Return (x, y) of the center of cell containing provided text 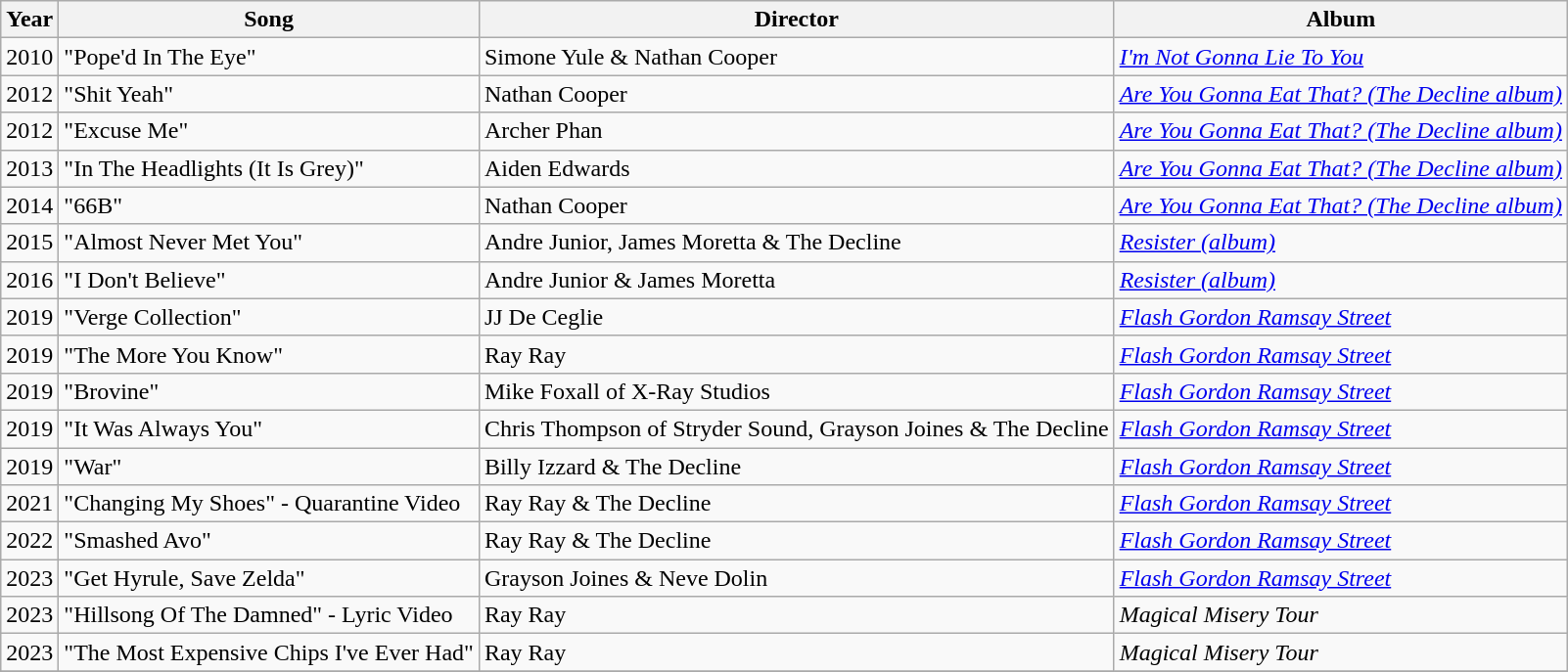
"Changing My Shoes" - Quarantine Video (269, 504)
Chris Thompson of Stryder Sound, Grayson Joines & The Decline (797, 428)
2014 (29, 205)
"Excuse Me" (269, 131)
2016 (29, 280)
2015 (29, 243)
"Get Hyrule, Save Zelda" (269, 578)
Archer Phan (797, 131)
Simone Yule & Nathan Cooper (797, 57)
Andre Junior, James Moretta & The Decline (797, 243)
Song (269, 20)
I'm Not Gonna Lie To You (1341, 57)
2022 (29, 541)
2013 (29, 168)
Director (797, 20)
"Smashed Avo" (269, 541)
Album (1341, 20)
"66B" (269, 205)
"The More You Know" (269, 354)
"Almost Never Met You" (269, 243)
"Shit Yeah" (269, 94)
"I Don't Believe" (269, 280)
Mike Foxall of X-Ray Studios (797, 391)
"The Most Expensive Chips I've Ever Had" (269, 652)
"It Was Always You" (269, 428)
Andre Junior & James Moretta (797, 280)
Grayson Joines & Neve Dolin (797, 578)
"In The Headlights (It Is Grey)" (269, 168)
JJ De Ceglie (797, 317)
Billy Izzard & The Decline (797, 467)
Year (29, 20)
"Brovine" (269, 391)
"Pope'd In The Eye" (269, 57)
Aiden Edwards (797, 168)
"War" (269, 467)
"Hillsong Of The Damned" - Lyric Video (269, 615)
2021 (29, 504)
2010 (29, 57)
"Verge Collection" (269, 317)
